Determine the [X, Y] coordinate at the center of the cell enclosing the given text.  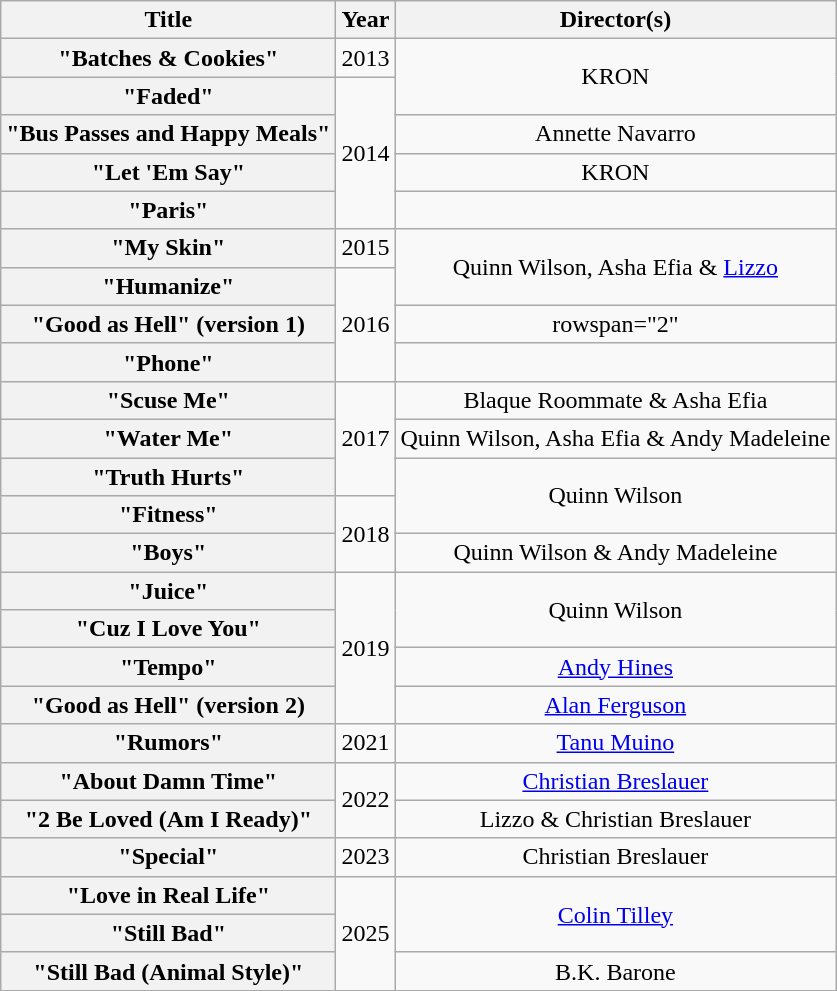
"Rumors" [168, 743]
"Still Bad" [168, 933]
Blaque Roommate & Asha Efia [616, 400]
"Good as Hell" (version 2) [168, 705]
"Fitness" [168, 515]
Tanu Muino [616, 743]
Alan Ferguson [616, 705]
2021 [366, 743]
Quinn Wilson & Andy Madeleine [616, 553]
"Scuse Me" [168, 400]
"Let 'Em Say" [168, 172]
"2 Be Loved (Am I Ready)" [168, 819]
"About Damn Time" [168, 781]
"Bus Passes and Happy Meals" [168, 134]
"Special" [168, 857]
"Humanize" [168, 286]
"Faded" [168, 96]
Lizzo & Christian Breslauer [616, 819]
"Boys" [168, 553]
Quinn Wilson, Asha Efia & Lizzo [616, 267]
2022 [366, 800]
Colin Tilley [616, 914]
"Batches & Cookies" [168, 58]
Director(s) [616, 20]
rowspan="2" [616, 324]
"Water Me" [168, 438]
"Paris" [168, 210]
Andy Hines [616, 667]
2013 [366, 58]
"My Skin" [168, 248]
2015 [366, 248]
B.K. Barone [616, 971]
2025 [366, 933]
"Still Bad (Animal Style)" [168, 971]
2016 [366, 324]
2014 [366, 153]
"Truth Hurts" [168, 477]
"Love in Real Life" [168, 895]
"Juice" [168, 591]
"Good as Hell" (version 1) [168, 324]
2019 [366, 648]
"Tempo" [168, 667]
Quinn Wilson, Asha Efia & Andy Madeleine [616, 438]
2017 [366, 438]
Year [366, 20]
2018 [366, 534]
Title [168, 20]
Annette Navarro [616, 134]
"Cuz I Love You" [168, 629]
2023 [366, 857]
"Phone" [168, 362]
